Return the (X, Y) coordinate for the center point of the cell that contains the specified text.  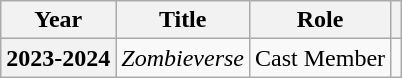
Cast Member (320, 58)
Title (183, 20)
Role (320, 20)
Year (58, 20)
Zombieverse (183, 58)
2023-2024 (58, 58)
